Identify which cell holds the provided text, then report its (x, y) central coordinate. 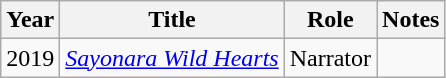
Title (172, 20)
Notes (411, 20)
2019 (30, 58)
Sayonara Wild Hearts (172, 58)
Narrator (330, 58)
Role (330, 20)
Year (30, 20)
